Locate the cell with the specified text and output its [X, Y] center coordinate. 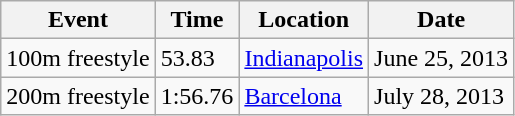
Date [442, 20]
July 28, 2013 [442, 96]
Barcelona [304, 96]
100m freestyle [78, 58]
Location [304, 20]
Indianapolis [304, 58]
Event [78, 20]
June 25, 2013 [442, 58]
1:56.76 [197, 96]
200m freestyle [78, 96]
Time [197, 20]
53.83 [197, 58]
